Provide the [x, y] coordinate of the cell's center where the given text is located.  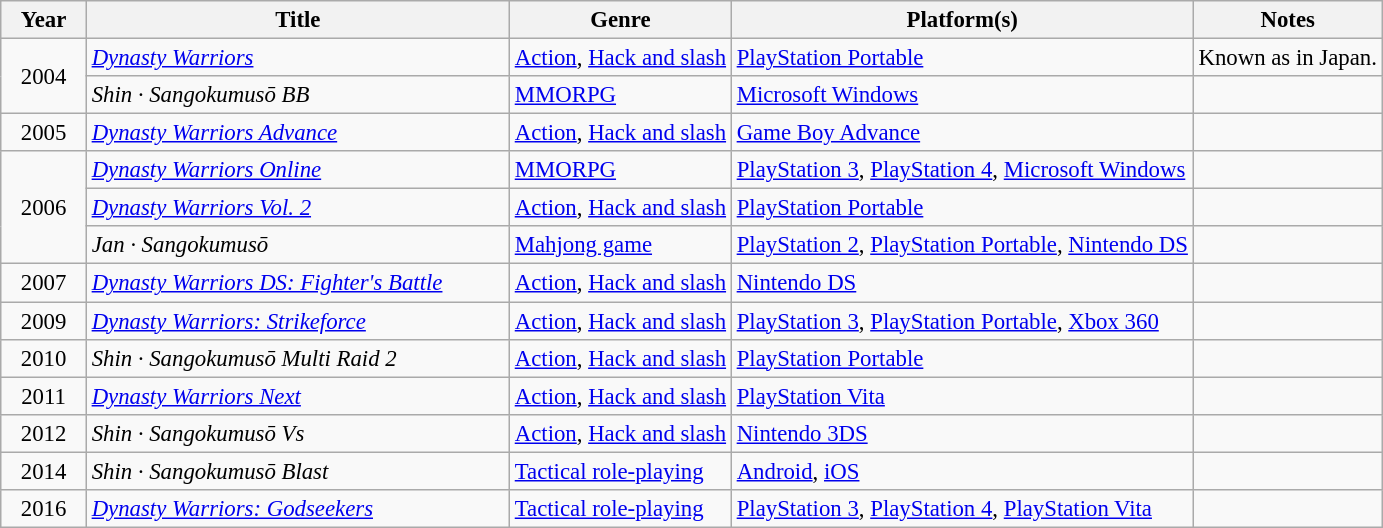
Dynasty Warriors: Godseekers [298, 509]
Title [298, 20]
Shin · Sangokumusō Blast [298, 471]
2016 [44, 509]
Dynasty Warriors Online [298, 170]
Dynasty Warriors: Strikeforce [298, 321]
Nintendo DS [962, 283]
Year [44, 20]
PlayStation Vita [962, 396]
2011 [44, 396]
2012 [44, 433]
Platform(s) [962, 20]
Android, iOS [962, 471]
PlayStation 3, PlayStation 4, PlayStation Vita [962, 509]
Shin · Sangokumusō BB [298, 95]
2004 [44, 76]
2007 [44, 283]
Known as in Japan. [1288, 58]
Mahjong game [620, 245]
Jan · Sangokumusō [298, 245]
Game Boy Advance [962, 133]
Dynasty Warriors DS: Fighter's Battle [298, 283]
Dynasty Warriors Advance [298, 133]
Microsoft Windows [962, 95]
PlayStation 2, PlayStation Portable, Nintendo DS [962, 245]
Dynasty Warriors Next [298, 396]
Notes [1288, 20]
2014 [44, 471]
Dynasty Warriors [298, 58]
Shin · Sangokumusō Vs [298, 433]
Dynasty Warriors Vol. 2 [298, 208]
PlayStation 3, PlayStation Portable, Xbox 360 [962, 321]
PlayStation 3, PlayStation 4, Microsoft Windows [962, 170]
Nintendo 3DS [962, 433]
2009 [44, 321]
Shin · Sangokumusō Multi Raid 2 [298, 358]
Genre [620, 20]
2006 [44, 208]
2010 [44, 358]
2005 [44, 133]
